Locate the cell with the specified text and output its (x, y) center coordinate. 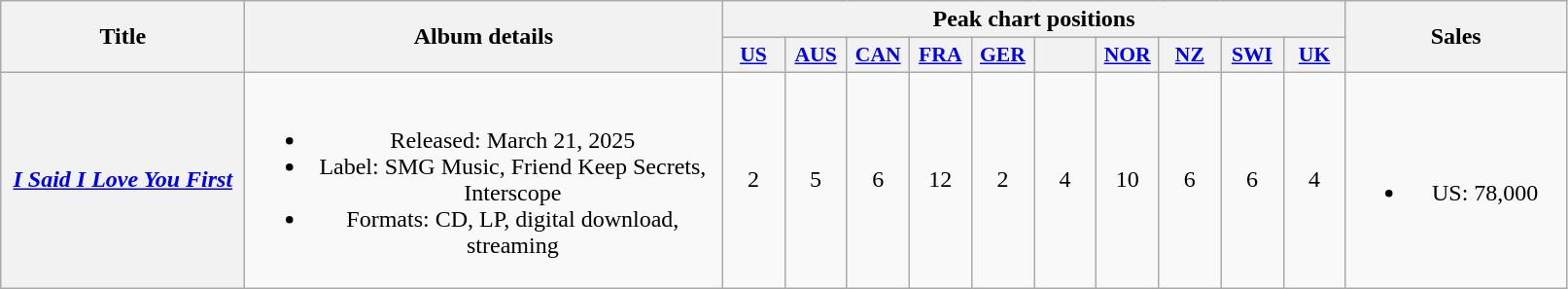
Peak chart positions (1034, 19)
US (753, 55)
UK (1314, 55)
Sales (1456, 37)
CAN (878, 55)
AUS (816, 55)
Released: March 21, 2025Label: SMG Music, Friend Keep Secrets, InterscopeFormats: CD, LP, digital download, streaming (484, 179)
NZ (1190, 55)
5 (816, 179)
GER (1002, 55)
US: 78,000 (1456, 179)
SWI (1252, 55)
NOR (1128, 55)
I Said I Love You First (122, 179)
10 (1128, 179)
Title (122, 37)
FRA (940, 55)
12 (940, 179)
Album details (484, 37)
